Scan for the cell matching the given text and deliver its [X, Y] coordinate at center. 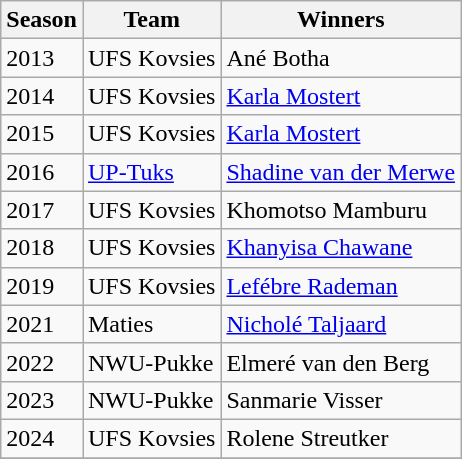
Lefébre Rademan [341, 286]
2024 [42, 438]
Winners [341, 20]
Rolene Streutker [341, 438]
Nicholé Taljaard [341, 324]
Maties [151, 324]
2014 [42, 96]
2022 [42, 362]
2013 [42, 58]
Team [151, 20]
Sanmarie Visser [341, 400]
Khanyisa Chawane [341, 248]
2023 [42, 400]
2018 [42, 248]
UP-Tuks [151, 172]
2017 [42, 210]
Shadine van der Merwe [341, 172]
2016 [42, 172]
Ané Botha [341, 58]
2015 [42, 134]
Khomotso Mamburu [341, 210]
Season [42, 20]
Elmeré van den Berg [341, 362]
2019 [42, 286]
2021 [42, 324]
